Return the (X, Y) coordinate for the center point of the cell that contains the specified text.  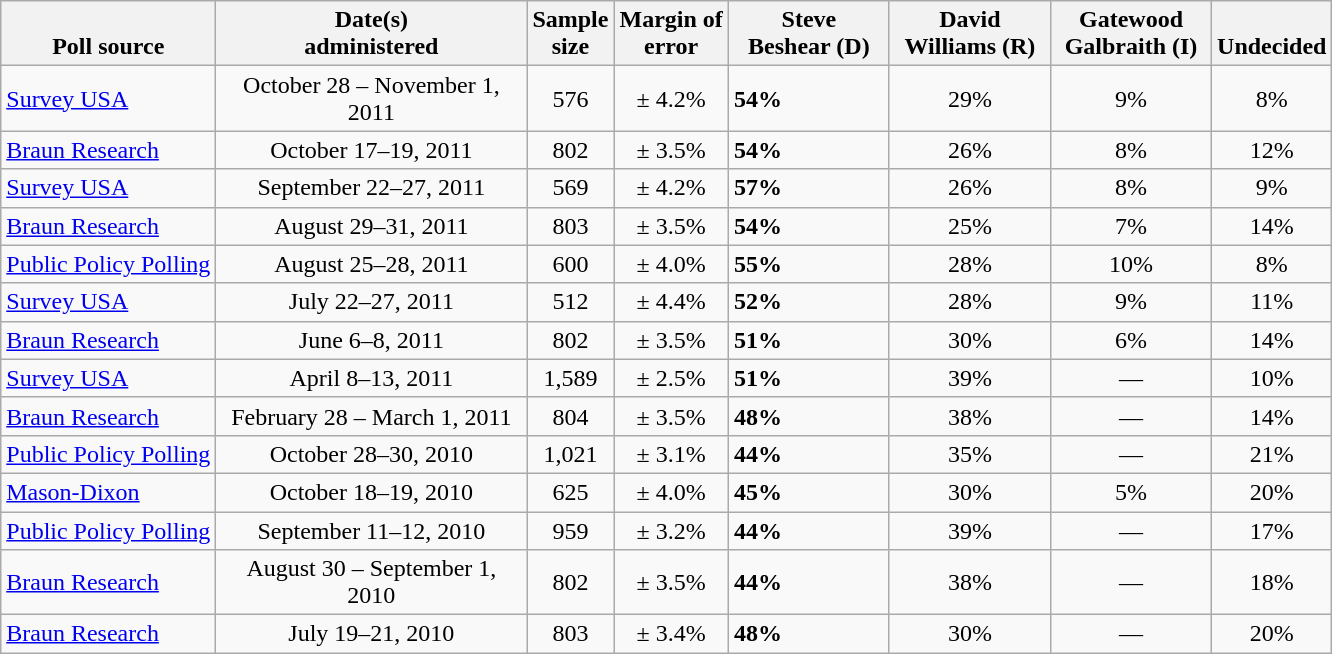
57% (808, 188)
Samplesize (570, 34)
Mason-Dixon (108, 492)
1,589 (570, 378)
959 (570, 531)
45% (808, 492)
± 3.1% (671, 454)
569 (570, 188)
April 8–13, 2011 (372, 378)
1,021 (570, 454)
October 17–19, 2011 (372, 150)
± 3.2% (671, 531)
Poll source (108, 34)
Margin oferror (671, 34)
September 22–27, 2011 (372, 188)
August 25–28, 2011 (372, 264)
July 19–21, 2010 (372, 634)
August 30 – September 1, 2010 (372, 582)
5% (1130, 492)
SteveBeshear (D) (808, 34)
12% (1272, 150)
18% (1272, 582)
October 18–19, 2010 (372, 492)
11% (1272, 302)
52% (808, 302)
Date(s)administered (372, 34)
GatewoodGalbraith (I) (1130, 34)
512 (570, 302)
25% (970, 226)
55% (808, 264)
August 29–31, 2011 (372, 226)
± 2.5% (671, 378)
625 (570, 492)
February 28 – March 1, 2011 (372, 416)
600 (570, 264)
576 (570, 98)
35% (970, 454)
± 3.4% (671, 634)
6% (1130, 340)
June 6–8, 2011 (372, 340)
July 22–27, 2011 (372, 302)
October 28–30, 2010 (372, 454)
± 4.4% (671, 302)
29% (970, 98)
October 28 – November 1, 2011 (372, 98)
DavidWilliams (R) (970, 34)
17% (1272, 531)
Undecided (1272, 34)
804 (570, 416)
September 11–12, 2010 (372, 531)
7% (1130, 226)
21% (1272, 454)
